Return (x, y) of the center of cell containing provided text 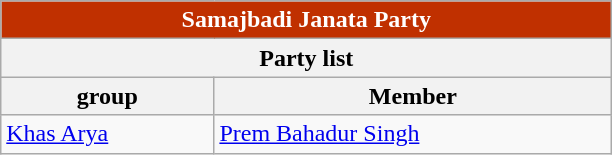
Khas Arya (108, 134)
Samajbadi Janata Party (306, 20)
Member (413, 96)
group (108, 96)
Prem Bahadur Singh (413, 134)
Party list (306, 58)
